Capture the cell that displays the provided text and extract its (x, y) central coordinate. 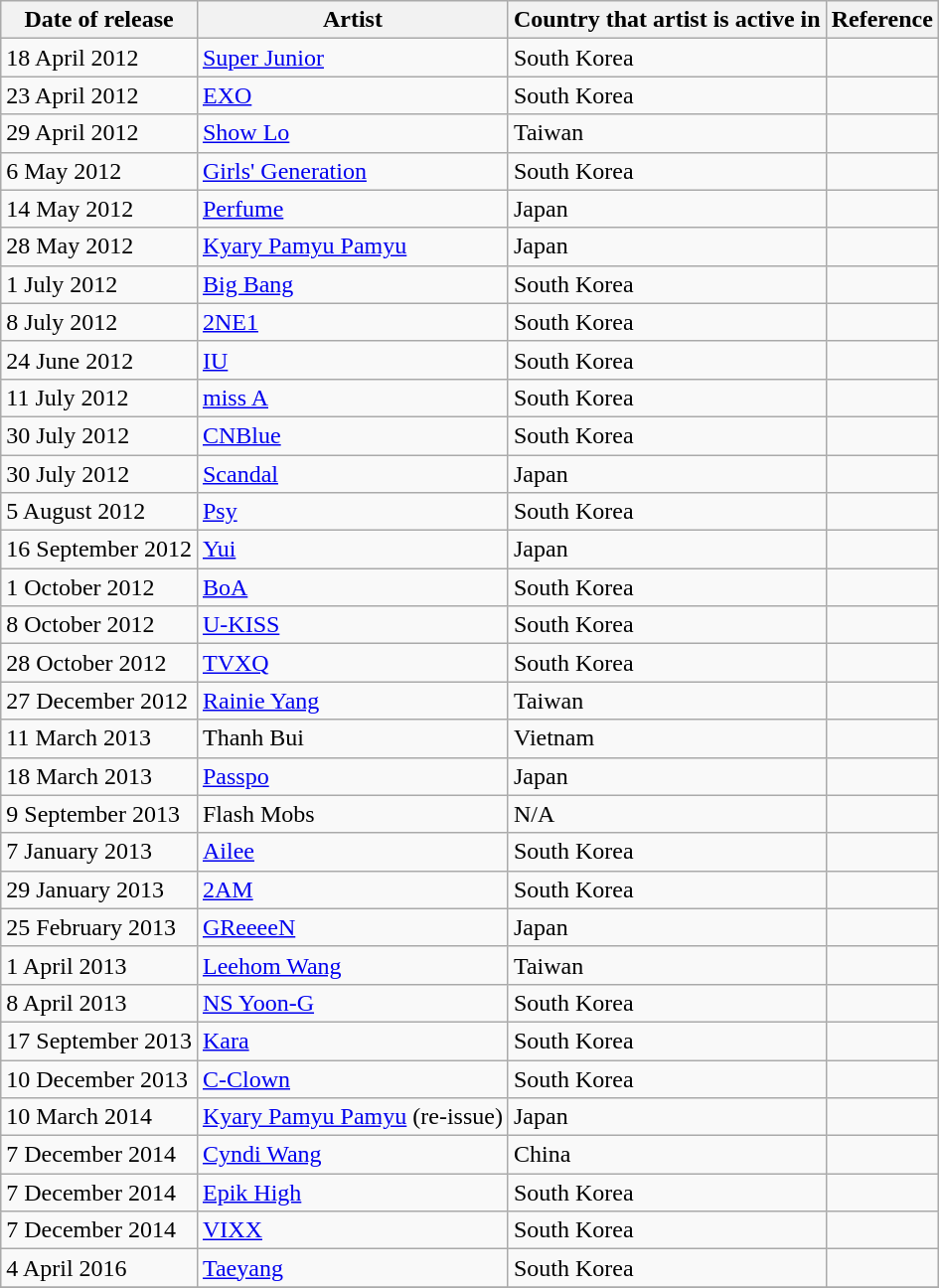
Thanh Bui (352, 738)
17 September 2013 (99, 1041)
Vietnam (667, 738)
Super Junior (352, 58)
8 April 2013 (99, 1003)
25 February 2013 (99, 927)
Taeyang (352, 1268)
11 July 2012 (99, 398)
Artist (352, 20)
miss A (352, 398)
Date of release (99, 20)
9 September 2013 (99, 814)
Psy (352, 512)
Flash Mobs (352, 814)
28 May 2012 (99, 246)
1 October 2012 (99, 587)
Cyndi Wang (352, 1155)
29 April 2012 (99, 133)
CNBlue (352, 435)
1 April 2013 (99, 965)
2AM (352, 889)
Yui (352, 550)
18 April 2012 (99, 58)
7 January 2013 (99, 852)
11 March 2013 (99, 738)
Girls' Generation (352, 171)
Ailee (352, 852)
8 July 2012 (99, 322)
TVXQ (352, 663)
N/A (667, 814)
23 April 2012 (99, 95)
Perfume (352, 209)
10 March 2014 (99, 1117)
14 May 2012 (99, 209)
28 October 2012 (99, 663)
8 October 2012 (99, 625)
Leehom Wang (352, 965)
Big Bang (352, 284)
Kyary Pamyu Pamyu (re-issue) (352, 1117)
1 July 2012 (99, 284)
China (667, 1155)
24 June 2012 (99, 360)
Kyary Pamyu Pamyu (352, 246)
Passpo (352, 776)
Reference (882, 20)
29 January 2013 (99, 889)
GReeeeN (352, 927)
Epik High (352, 1193)
2NE1 (352, 322)
Country that artist is active in (667, 20)
C-Clown (352, 1078)
16 September 2012 (99, 550)
5 August 2012 (99, 512)
Scandal (352, 474)
IU (352, 360)
U-KISS (352, 625)
VIXX (352, 1230)
Show Lo (352, 133)
6 May 2012 (99, 171)
27 December 2012 (99, 701)
NS Yoon-G (352, 1003)
10 December 2013 (99, 1078)
Kara (352, 1041)
18 March 2013 (99, 776)
Rainie Yang (352, 701)
BoA (352, 587)
4 April 2016 (99, 1268)
EXO (352, 95)
